Locate the cell with the specified text and output its (x, y) center coordinate. 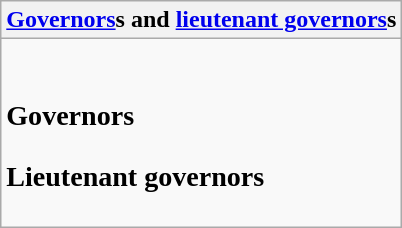
GovernorsLieutenant governors (202, 133)
Governorss and lieutenant governorss (202, 20)
